From the cell containing the given text, extract its center point as [X, Y] coordinate. 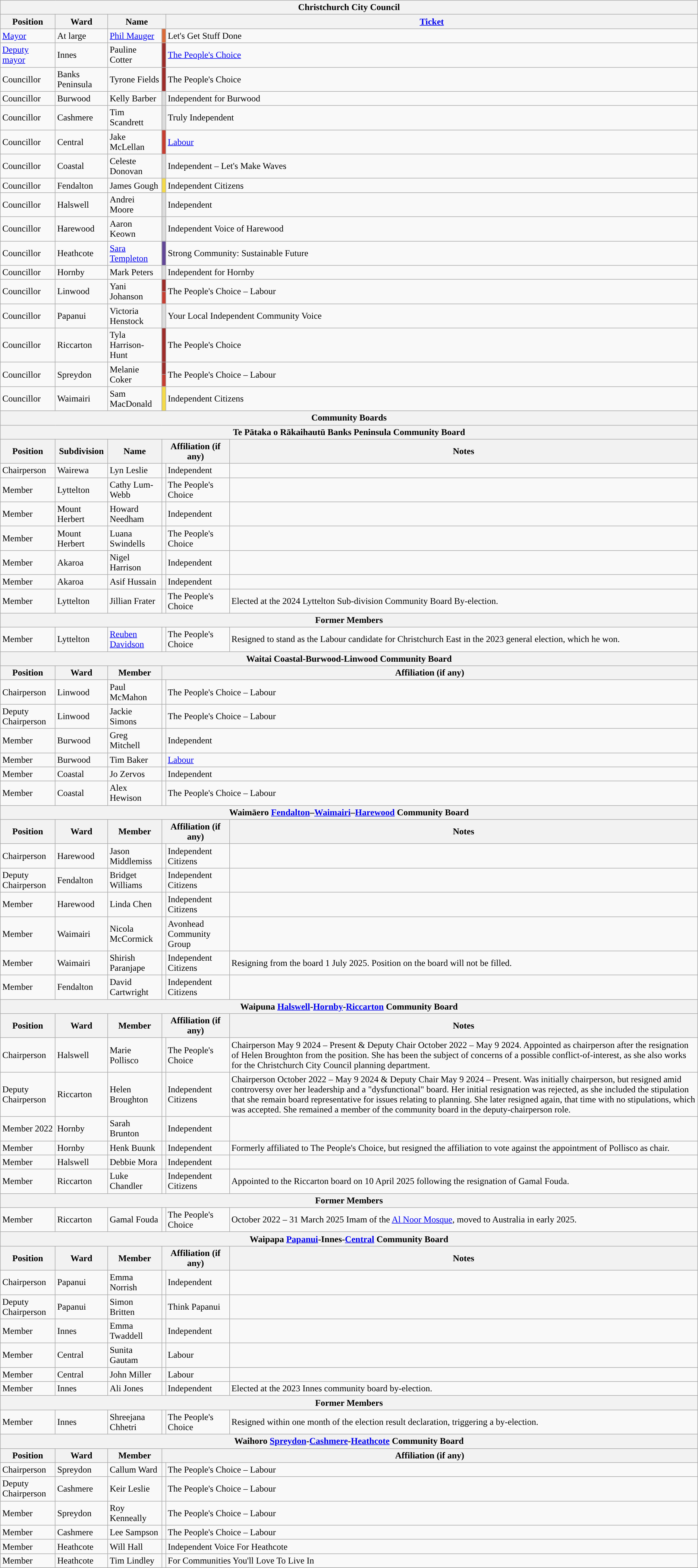
Resigning from the board 1 July 2025. Position on the board will not be filled. [463, 963]
Ticket [432, 22]
Jackie Simons [135, 717]
Independent Voice of Harewood [432, 229]
Lee Sampson [135, 1532]
Callum Ward [135, 1470]
Emma Norrish [135, 1282]
Marie Pollisco [135, 1055]
Asif Hussain [135, 582]
Your Local Independent Community Voice [432, 316]
Let's Get Stuff Done [432, 36]
Tyrone Fields [135, 79]
Debbie Mora [135, 1162]
Jake McLellan [135, 142]
Truly Independent [432, 118]
Will Hall [135, 1546]
Elected at the 2024 Lyttelton Sub-division Community Board By-election. [463, 601]
Strong Community: Sustainable Future [432, 253]
Alex Hewison [135, 793]
Andrei Moore [135, 204]
Banks Peninsula [81, 79]
Jason Middlemiss [135, 856]
Sarah Brunton [135, 1129]
Waihoro Spreydon-Cashmere-Heathcote Community Board [349, 1441]
Emma Twaddell [135, 1331]
Jillian Frater [135, 601]
Phil Mauger [135, 36]
Celeste Donovan [135, 166]
John Miller [135, 1375]
Lyn Leslie [135, 470]
Bridget Williams [135, 880]
Waimāero Fendalton–Waimairi–Harewood Community Board [349, 812]
Elected at the 2023 Innes community board by-election. [463, 1389]
Sunita Gautam [135, 1356]
Mark Peters [135, 273]
Reuben Davidson [135, 640]
Tim Scandrett [135, 118]
Keir Leslie [135, 1489]
Greg Mitchell [135, 740]
Victoria Henstock [135, 316]
Linda Chen [135, 904]
Cathy Lum-Webb [135, 490]
Member 2022 [28, 1129]
Nicola McCormick [135, 933]
Melanie Coker [135, 374]
Subdivision [81, 451]
Yani Johanson [135, 292]
Henk Buunk [135, 1148]
Paul McMahon [135, 692]
For Communities You'll Love To Live In [432, 1561]
Tyla Harrison-Hunt [135, 345]
Roy Kenneally [135, 1513]
Christchurch City Council [349, 7]
Kelly Barber [135, 98]
At large [81, 36]
Avonhead Community Group [198, 933]
Formerly affiliated to The People's Choice, but resigned the affiliation to vote against the appointment of Pollisco as chair. [463, 1148]
Wairewa [81, 470]
Independent for Burwood [432, 98]
Sam MacDonald [135, 399]
Tim Lindley [135, 1561]
Luke Chandler [135, 1181]
James Gough [135, 185]
Appointed to the Riccarton board on 10 April 2025 following the resignation of Gamal Fouda. [463, 1181]
Ali Jones [135, 1389]
Think Papanui [198, 1306]
Gamal Fouda [135, 1220]
Aaron Keown [135, 229]
Mayor [28, 36]
Luana Swindells [135, 538]
Independent for Hornby [432, 273]
Shreejana Chhetri [135, 1422]
Te Pātaka o Rākaihautū Banks Peninsula Community Board [349, 432]
Sara Templeton [135, 253]
Shirish Paranjape [135, 963]
Deputy mayor [28, 55]
David Cartwright [135, 987]
Waipapa Papanui-Innes-Central Community Board [349, 1239]
Tim Baker [135, 760]
Jo Zervos [135, 774]
Resigned to stand as the Labour candidate for Christchurch East in the 2023 general election, which he won. [463, 640]
Independent Voice For Heathcote [432, 1546]
Waitai Coastal-Burwood-Linwood Community Board [349, 659]
Community Boards [349, 418]
Independent – Let's Make Waves [432, 166]
Nigel Harrison [135, 562]
Helen Broughton [135, 1095]
Howard Needham [135, 514]
Simon Britten [135, 1306]
Waipuna Halswell-Hornby-Riccarton Community Board [349, 1007]
October 2022 – 31 March 2025 Imam of the Al Noor Mosque, moved to Australia in early 2025. [463, 1220]
Pauline Cotter [135, 55]
Resigned within one month of the election result declaration, triggering a by-election. [463, 1422]
